Identify which cell holds the provided text, then report its (X, Y) central coordinate. 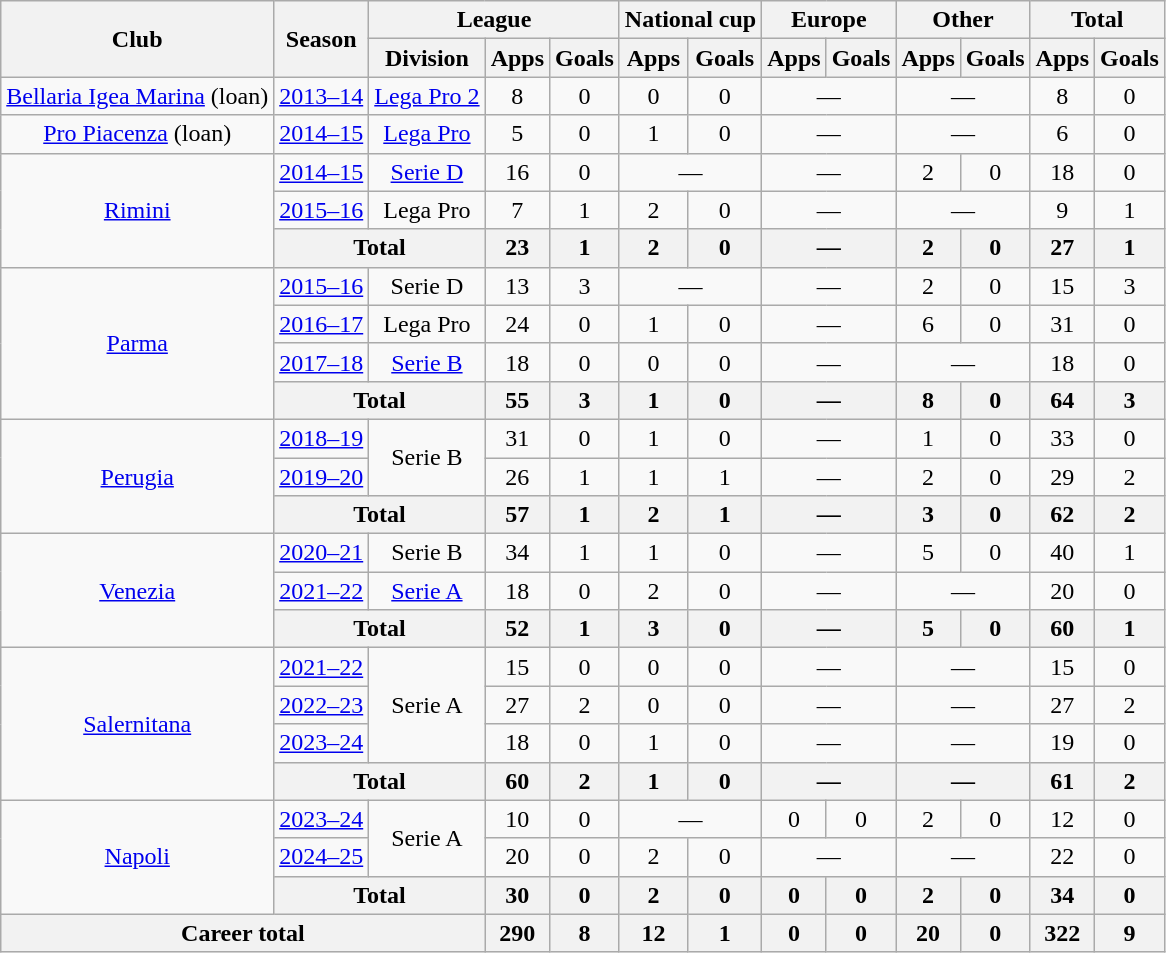
National cup (690, 20)
64 (1062, 400)
30 (517, 895)
2019–20 (322, 477)
61 (1062, 781)
2022–23 (322, 705)
Club (138, 39)
2024–25 (322, 857)
23 (517, 248)
Bellaria Igea Marina (loan) (138, 96)
26 (517, 477)
13 (517, 286)
2020–21 (322, 553)
16 (517, 172)
Salernitana (138, 724)
62 (1062, 515)
Other (963, 20)
290 (517, 933)
Lega Pro 2 (427, 96)
55 (517, 400)
24 (517, 324)
Europe (829, 20)
52 (517, 629)
33 (1062, 438)
Division (427, 58)
Rimini (138, 210)
19 (1062, 743)
2013–14 (322, 96)
322 (1062, 933)
2016–17 (322, 324)
Napoli (138, 857)
2018–19 (322, 438)
Venezia (138, 591)
Season (322, 39)
Career total (243, 933)
22 (1062, 857)
2017–18 (322, 362)
League (494, 20)
10 (517, 819)
7 (517, 210)
Perugia (138, 476)
57 (517, 515)
40 (1062, 553)
Parma (138, 343)
29 (1062, 477)
Pro Piacenza (loan) (138, 134)
